Pinpoint the cell where the given text exists, returning its [X, Y] midpoint coordinate. 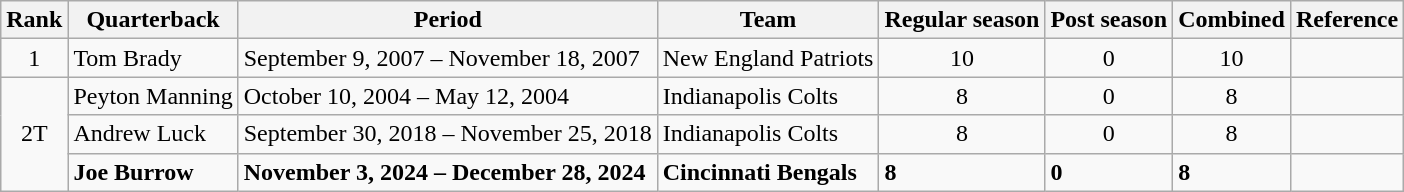
Team [768, 20]
Andrew Luck [153, 134]
2T [34, 134]
Regular season [962, 20]
Quarterback [153, 20]
September 30, 2018 – November 25, 2018 [448, 134]
Period [448, 20]
New England Patriots [768, 58]
Joe Burrow [153, 172]
Combined [1232, 20]
September 9, 2007 – November 18, 2007 [448, 58]
October 10, 2004 – May 12, 2004 [448, 96]
November 3, 2024 – December 28, 2024 [448, 172]
Peyton Manning [153, 96]
Rank [34, 20]
Cincinnati Bengals [768, 172]
Post season [1109, 20]
Tom Brady [153, 58]
1 [34, 58]
Reference [1346, 20]
